For the text-containing cell, return its midpoint in [X, Y] coordinate format. 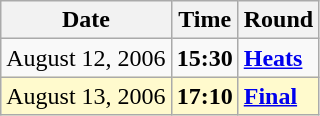
August 13, 2006 [86, 96]
Time [204, 20]
15:30 [204, 58]
Round [278, 20]
Final [278, 96]
17:10 [204, 96]
Date [86, 20]
August 12, 2006 [86, 58]
Heats [278, 58]
